Capture the cell that displays the provided text and extract its [x, y] central coordinate. 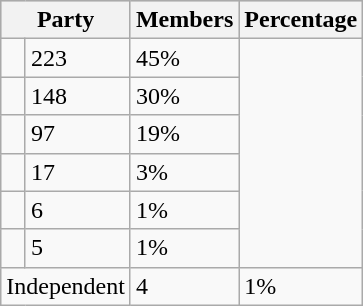
6 [78, 210]
3% [184, 172]
Party [66, 20]
223 [78, 58]
17 [78, 172]
30% [184, 96]
Members [184, 20]
45% [184, 58]
148 [78, 96]
Percentage [301, 20]
Independent [66, 286]
19% [184, 134]
4 [184, 286]
5 [78, 248]
97 [78, 134]
